Locate the cell with the specified text and output its (X, Y) center coordinate. 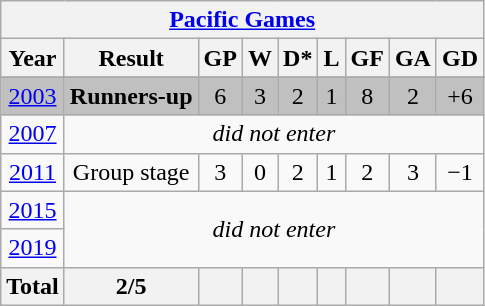
GD (460, 58)
GP (220, 58)
−1 (460, 172)
8 (367, 96)
L (332, 58)
+6 (460, 96)
2003 (33, 96)
2015 (33, 210)
Pacific Games (242, 20)
W (260, 58)
2007 (33, 134)
2011 (33, 172)
Runners-up (131, 96)
2019 (33, 248)
GF (367, 58)
Year (33, 58)
0 (260, 172)
D* (298, 58)
Result (131, 58)
6 (220, 96)
Total (33, 286)
GA (412, 58)
2/5 (131, 286)
Group stage (131, 172)
